For the text-containing cell, return its midpoint in [x, y] coordinate format. 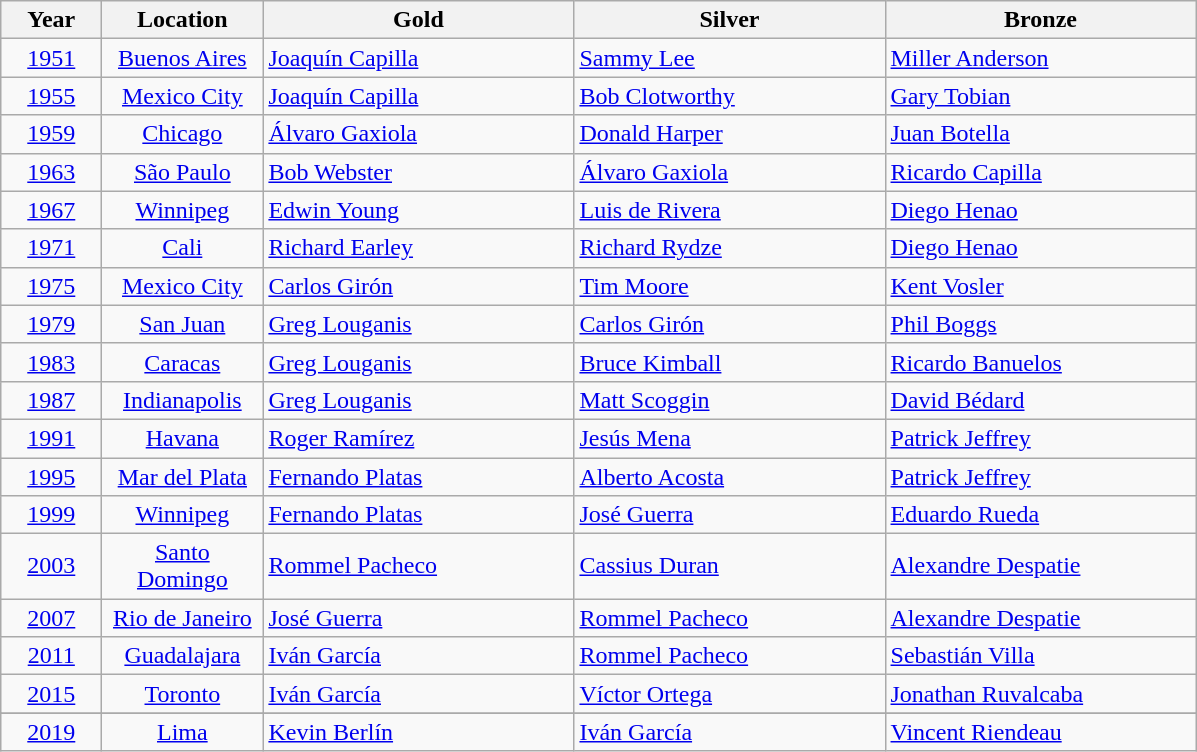
Víctor Ortega [730, 694]
1955 [52, 96]
Miller Anderson [1040, 58]
Richard Rydze [730, 248]
Gold [418, 20]
Kevin Berlín [418, 732]
Roger Ramírez [418, 438]
Location [182, 20]
David Bédard [1040, 400]
1959 [52, 134]
Santo Domingo [182, 566]
Alberto Acosta [730, 477]
Guadalajara [182, 656]
1967 [52, 210]
1979 [52, 324]
Cali [182, 248]
Sebastián Villa [1040, 656]
Toronto [182, 694]
Richard Earley [418, 248]
2015 [52, 694]
Lima [182, 732]
Bob Webster [418, 172]
Matt Scoggin [730, 400]
Gary Tobian [1040, 96]
Chicago [182, 134]
Bob Clotworthy [730, 96]
1975 [52, 286]
Vincent Riendeau [1040, 732]
1983 [52, 362]
São Paulo [182, 172]
Mar del Plata [182, 477]
2019 [52, 732]
San Juan [182, 324]
1971 [52, 248]
Ricardo Capilla [1040, 172]
Kent Vosler [1040, 286]
2011 [52, 656]
Bruce Kimball [730, 362]
Jesús Mena [730, 438]
2007 [52, 618]
Juan Botella [1040, 134]
Caracas [182, 362]
1991 [52, 438]
1995 [52, 477]
Sammy Lee [730, 58]
Rio de Janeiro [182, 618]
Year [52, 20]
Havana [182, 438]
2003 [52, 566]
Indianapolis [182, 400]
1963 [52, 172]
Bronze [1040, 20]
1987 [52, 400]
Jonathan Ruvalcaba [1040, 694]
Cassius Duran [730, 566]
Edwin Young [418, 210]
Donald Harper [730, 134]
1951 [52, 58]
Tim Moore [730, 286]
Silver [730, 20]
Luis de Rivera [730, 210]
Eduardo Rueda [1040, 515]
1999 [52, 515]
Phil Boggs [1040, 324]
Ricardo Banuelos [1040, 362]
Buenos Aires [182, 58]
